Search for the cell housing the specified text and yield its (X, Y) center coordinate. 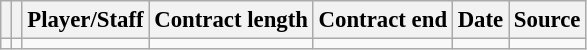
Source (548, 20)
Date (480, 20)
Contract length (231, 20)
Contract end (382, 20)
Player/Staff (86, 20)
